Scan for the cell matching the given text and deliver its [X, Y] coordinate at center. 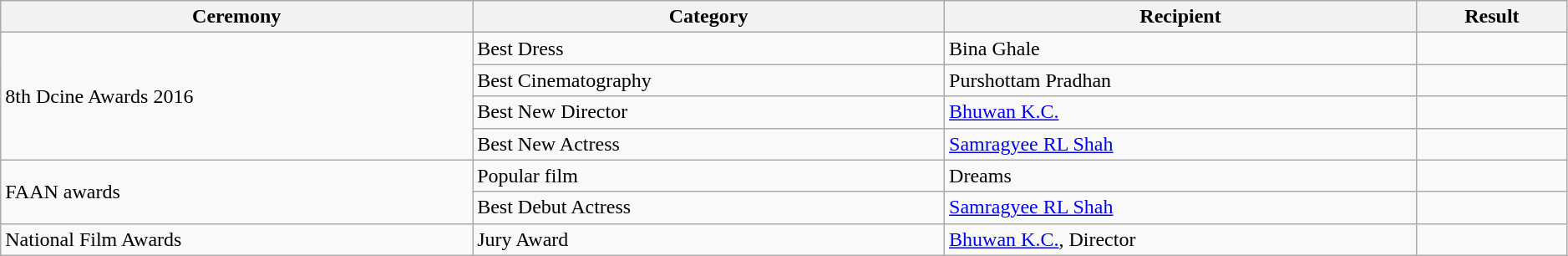
Result [1492, 17]
Best Dress [708, 49]
Purshottam Pradhan [1181, 80]
8th Dcine Awards 2016 [237, 96]
Popular film [708, 176]
Ceremony [237, 17]
Best New Actress [708, 144]
Best New Director [708, 112]
Bhuwan K.C. [1181, 112]
Bina Ghale [1181, 49]
Best Cinematography [708, 80]
Bhuwan K.C., Director [1181, 239]
Dreams [1181, 176]
Category [708, 17]
National Film Awards [237, 239]
Best Debut Actress [708, 207]
FAAN awards [237, 192]
Jury Award [708, 239]
Recipient [1181, 17]
